Search for the cell housing the specified text and yield its [x, y] center coordinate. 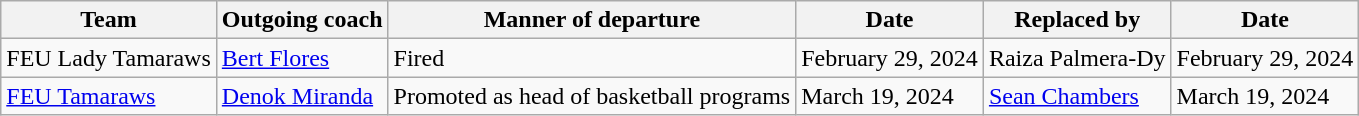
Raiza Palmera-Dy [1077, 58]
Team [109, 20]
Sean Chambers [1077, 96]
Outgoing coach [302, 20]
Replaced by [1077, 20]
Manner of departure [592, 20]
FEU Lady Tamaraws [109, 58]
Promoted as head of basketball programs [592, 96]
FEU Tamaraws [109, 96]
Fired [592, 58]
Denok Miranda [302, 96]
Bert Flores [302, 58]
